Find where the given text appears and provide that cell's center as [X, Y] coordinate. 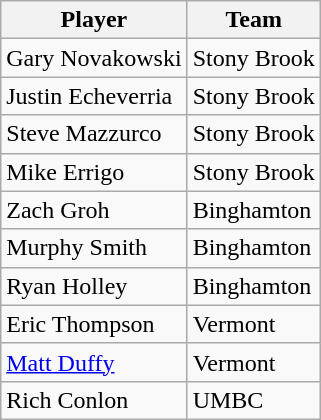
Player [94, 20]
Eric Thompson [94, 324]
Ryan Holley [94, 286]
Murphy Smith [94, 248]
Zach Groh [94, 210]
UMBC [254, 400]
Steve Mazzurco [94, 134]
Team [254, 20]
Justin Echeverria [94, 96]
Matt Duffy [94, 362]
Rich Conlon [94, 400]
Mike Errigo [94, 172]
Gary Novakowski [94, 58]
